Extract the (X, Y) coordinate from the center of the cell holding the provided text.  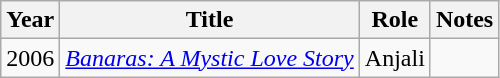
Title (210, 20)
Anjali (394, 58)
Year (30, 20)
Banaras: A Mystic Love Story (210, 58)
Role (394, 20)
2006 (30, 58)
Notes (464, 20)
